Detect which cell encompasses the target text, then output its [x, y] center coordinate. 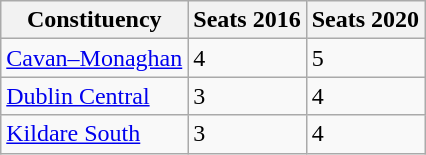
Seats 2020 [365, 20]
Constituency [94, 20]
Cavan–Monaghan [94, 58]
Seats 2016 [247, 20]
Kildare South [94, 134]
5 [365, 58]
Dublin Central [94, 96]
